For the text-containing cell, return its midpoint in (x, y) coordinate format. 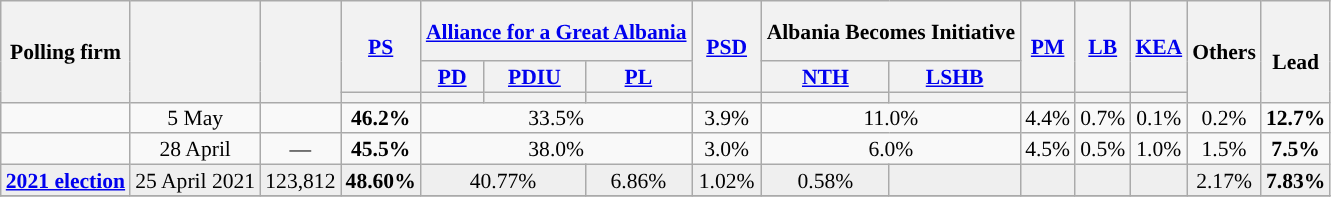
LSHB (954, 76)
LB (1102, 46)
48.60% (381, 180)
38.0% (556, 150)
Albania Becomes Initiative (891, 31)
0.5% (1102, 150)
PDIU (535, 76)
1.02% (727, 180)
NTH (826, 76)
Alliance for a Great Albania (556, 31)
123,812 (300, 180)
4.4% (1048, 118)
0.58% (826, 180)
33.5% (556, 118)
28 April (195, 150)
25 April 2021 (195, 180)
PSD (727, 46)
— (300, 150)
7.5% (1296, 150)
Others (1224, 52)
7.83% (1296, 180)
PM (1048, 46)
2.17% (1224, 180)
1.0% (1158, 150)
2021 election (66, 180)
Polling firm (66, 52)
40.77% (503, 180)
PL (638, 76)
3.0% (727, 150)
11.0% (891, 118)
6.86% (638, 180)
PD (452, 76)
0.1% (1158, 118)
6.0% (891, 150)
3.9% (727, 118)
12.7% (1296, 118)
45.5% (381, 150)
46.2% (381, 118)
PS (381, 46)
0.7% (1102, 118)
4.5% (1048, 150)
1.5% (1224, 150)
KEA (1158, 46)
Lead (1296, 52)
5 May (195, 118)
0.2% (1224, 118)
